Return (x, y) of the center of cell containing provided text 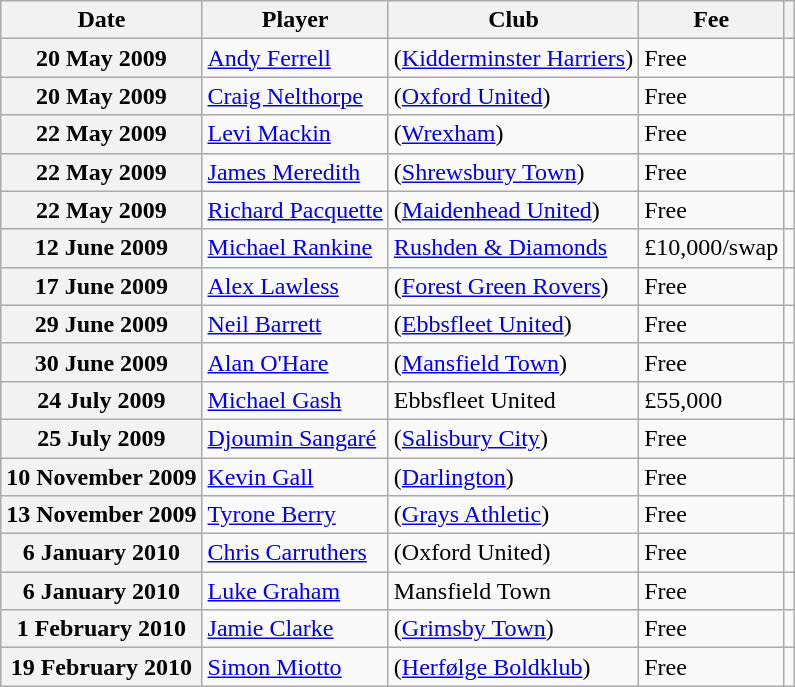
10 November 2009 (102, 477)
£55,000 (712, 400)
Simon Miotto (295, 667)
Rushden & Diamonds (513, 248)
(Grimsby Town) (513, 629)
Richard Pacquette (295, 210)
(Maidenhead United) (513, 210)
£10,000/swap (712, 248)
Luke Graham (295, 591)
Neil Barrett (295, 324)
(Forest Green Rovers) (513, 286)
Fee (712, 20)
Michael Rankine (295, 248)
Alex Lawless (295, 286)
(Ebbsfleet United) (513, 324)
Craig Nelthorpe (295, 96)
(Grays Athletic) (513, 515)
Tyrone Berry (295, 515)
24 July 2009 (102, 400)
25 July 2009 (102, 438)
(Kidderminster Harriers) (513, 58)
Levi Mackin (295, 134)
(Darlington) (513, 477)
Michael Gash (295, 400)
Club (513, 20)
29 June 2009 (102, 324)
30 June 2009 (102, 362)
(Wrexham) (513, 134)
James Meredith (295, 172)
Chris Carruthers (295, 553)
13 November 2009 (102, 515)
(Herfølge Boldklub) (513, 667)
17 June 2009 (102, 286)
Jamie Clarke (295, 629)
Mansfield Town (513, 591)
Player (295, 20)
Date (102, 20)
Kevin Gall (295, 477)
(Salisbury City) (513, 438)
12 June 2009 (102, 248)
1 February 2010 (102, 629)
Ebbsfleet United (513, 400)
Alan O'Hare (295, 362)
19 February 2010 (102, 667)
(Mansfield Town) (513, 362)
Djoumin Sangaré (295, 438)
(Shrewsbury Town) (513, 172)
Andy Ferrell (295, 58)
